Provide the [x, y] coordinate of the cell's center where the given text is located.  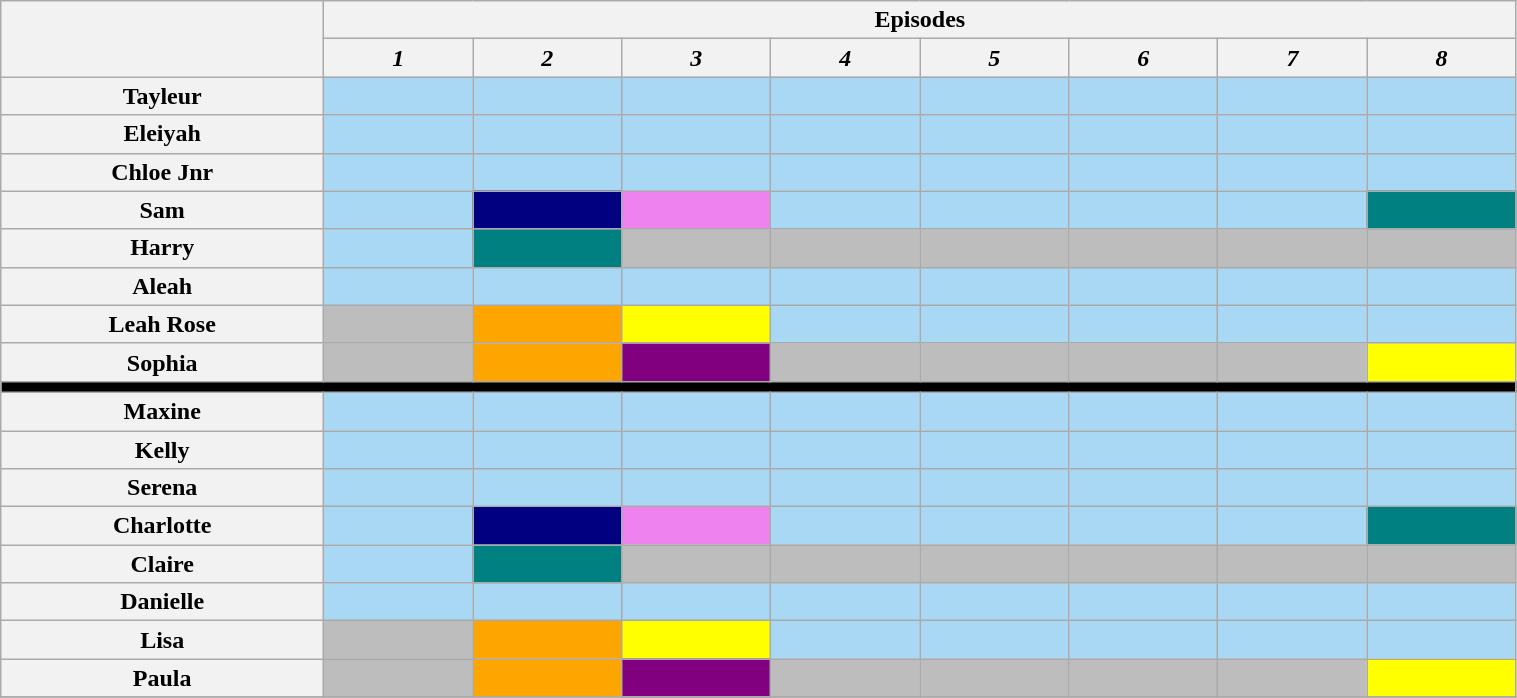
6 [1144, 58]
3 [696, 58]
Paula [162, 678]
2 [548, 58]
Charlotte [162, 526]
Kelly [162, 449]
Claire [162, 564]
Aleah [162, 286]
1 [398, 58]
Lisa [162, 640]
Leah Rose [162, 324]
Chloe Jnr [162, 172]
7 [1292, 58]
Harry [162, 248]
Tayleur [162, 96]
8 [1442, 58]
Sam [162, 210]
Eleiyah [162, 134]
Sophia [162, 362]
Serena [162, 488]
Episodes [920, 20]
5 [994, 58]
Danielle [162, 602]
Maxine [162, 411]
4 [846, 58]
